Detect which cell encompasses the target text, then output its (X, Y) center coordinate. 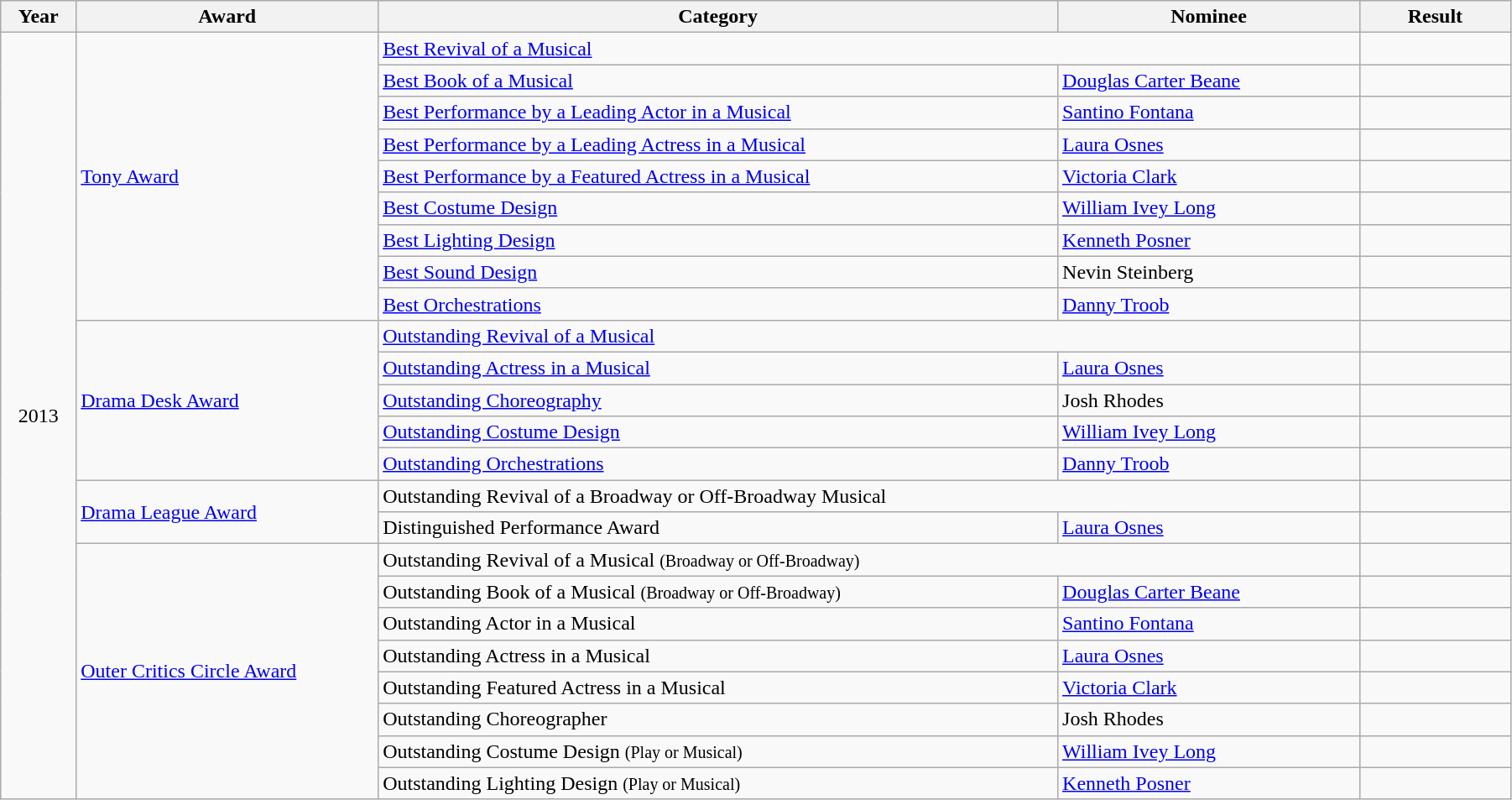
Outstanding Revival of a Musical (869, 336)
Category (718, 17)
Outstanding Orchestrations (718, 464)
Outstanding Featured Actress in a Musical (718, 688)
Nevin Steinberg (1209, 272)
Tony Award (227, 176)
Result (1435, 17)
Best Revival of a Musical (869, 49)
Best Performance by a Leading Actor in a Musical (718, 112)
Outer Critics Circle Award (227, 672)
Outstanding Costume Design (Play or Musical) (718, 751)
Outstanding Lighting Design (Play or Musical) (718, 783)
Outstanding Revival of a Musical (Broadway or Off-Broadway) (869, 560)
Year (39, 17)
Nominee (1209, 17)
Award (227, 17)
Drama Desk Award (227, 400)
Best Performance by a Featured Actress in a Musical (718, 176)
Best Sound Design (718, 272)
Outstanding Costume Design (718, 432)
Outstanding Choreographer (718, 719)
Best Book of a Musical (718, 81)
2013 (39, 416)
Outstanding Choreography (718, 400)
Outstanding Actor in a Musical (718, 624)
Outstanding Revival of a Broadway or Off-Broadway Musical (869, 496)
Outstanding Book of a Musical (Broadway or Off-Broadway) (718, 592)
Drama League Award (227, 512)
Best Lighting Design (718, 240)
Best Performance by a Leading Actress in a Musical (718, 144)
Best Costume Design (718, 208)
Best Orchestrations (718, 304)
Distinguished Performance Award (718, 528)
